Pinpoint the cell where the given text exists, returning its [x, y] midpoint coordinate. 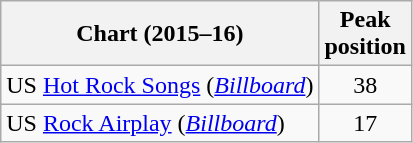
17 [365, 123]
Chart (2015–16) [160, 34]
38 [365, 85]
US Rock Airplay (Billboard) [160, 123]
US Hot Rock Songs (Billboard) [160, 85]
Peakposition [365, 34]
